Scan for the cell matching the given text and deliver its [x, y] coordinate at center. 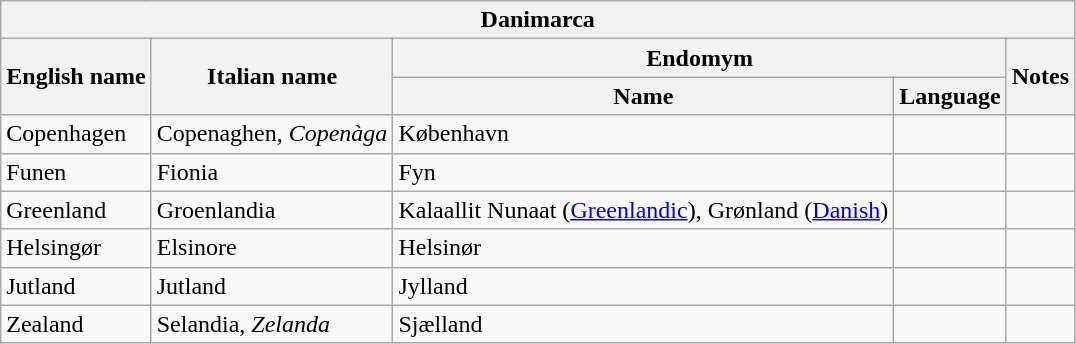
Copenaghen, Copenàga [272, 134]
Fionia [272, 172]
Italian name [272, 77]
Elsinore [272, 248]
Jylland [644, 286]
Selandia, Zelanda [272, 324]
Groenlandia [272, 210]
Language [950, 96]
Sjælland [644, 324]
Zealand [76, 324]
Copenhagen [76, 134]
Helsinør [644, 248]
Helsingør [76, 248]
Kalaallit Nunaat (Greenlandic), Grønland (Danish) [644, 210]
Name [644, 96]
Notes [1040, 77]
Danimarca [538, 20]
København [644, 134]
Greenland [76, 210]
Endomym [700, 58]
Funen [76, 172]
Fyn [644, 172]
English name [76, 77]
